Identify which cell holds the provided text, then report its [X, Y] central coordinate. 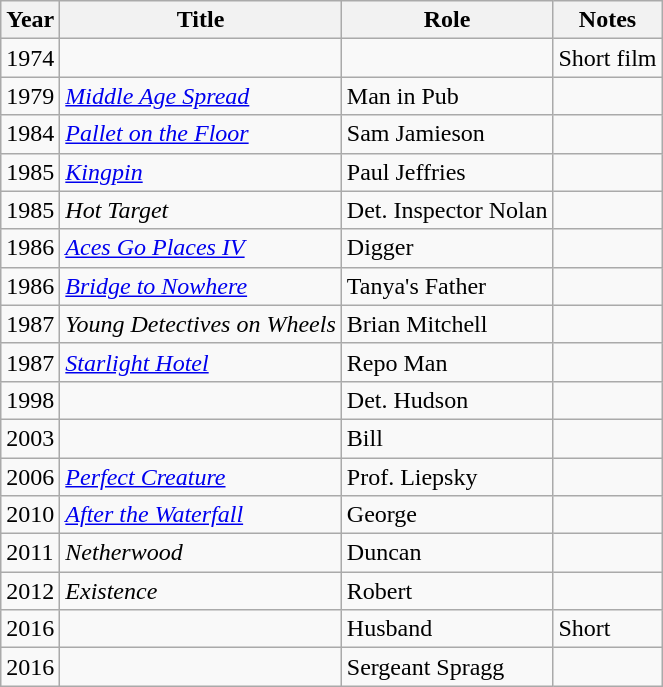
2003 [30, 438]
Prof. Liepsky [447, 477]
Paul Jeffries [447, 172]
Starlight Hotel [200, 362]
Det. Hudson [447, 400]
1984 [30, 134]
Man in Pub [447, 96]
Existence [200, 591]
Role [447, 20]
George [447, 515]
2010 [30, 515]
Husband [447, 629]
Perfect Creature [200, 477]
Middle Age Spread [200, 96]
2011 [30, 553]
Sam Jamieson [447, 134]
1974 [30, 58]
Netherwood [200, 553]
Pallet on the Floor [200, 134]
Digger [447, 248]
2006 [30, 477]
After the Waterfall [200, 515]
1998 [30, 400]
Brian Mitchell [447, 324]
Robert [447, 591]
Year [30, 20]
2012 [30, 591]
Young Detectives on Wheels [200, 324]
Sergeant Spragg [447, 667]
Short film [608, 58]
Tanya's Father [447, 286]
Aces Go Places IV [200, 248]
Bill [447, 438]
Notes [608, 20]
1979 [30, 96]
Det. Inspector Nolan [447, 210]
Hot Target [200, 210]
Title [200, 20]
Duncan [447, 553]
Bridge to Nowhere [200, 286]
Repo Man [447, 362]
Short [608, 629]
Kingpin [200, 172]
